Output the (X, Y) coordinate of the center of the cell containing the given text.  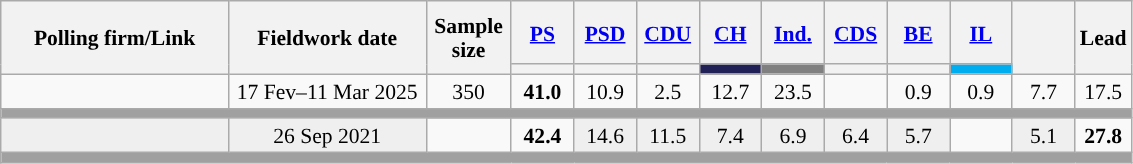
IL (982, 32)
17.5 (1104, 91)
5.7 (918, 136)
Sample size (468, 38)
27.8 (1104, 136)
CH (730, 32)
Fieldwork date (327, 38)
Lead (1104, 38)
42.4 (542, 136)
PSD (606, 32)
7.7 (1044, 91)
350 (468, 91)
41.0 (542, 91)
CDS (856, 32)
Ind. (794, 32)
CDU (668, 32)
10.9 (606, 91)
6.9 (794, 136)
BE (918, 32)
11.5 (668, 136)
7.4 (730, 136)
6.4 (856, 136)
14.6 (606, 136)
12.7 (730, 91)
5.1 (1044, 136)
Polling firm/Link (115, 38)
17 Fev–11 Mar 2025 (327, 91)
PS (542, 32)
26 Sep 2021 (327, 136)
23.5 (794, 91)
2.5 (668, 91)
